Scan for the cell matching the given text and deliver its (X, Y) coordinate at center. 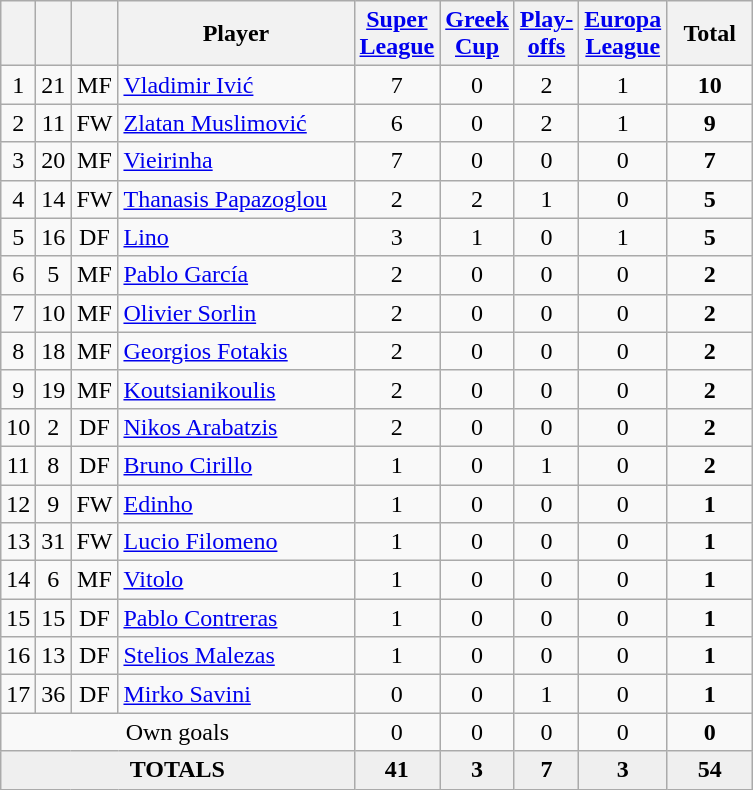
Thanasis Papazoglou (236, 199)
Player (236, 34)
Lino (236, 237)
Georgios Fotakis (236, 351)
19 (54, 389)
20 (54, 161)
31 (54, 542)
Lucio Filomeno (236, 542)
Mirko Savini (236, 694)
Edinho (236, 503)
17 (18, 694)
Super League (397, 34)
Vieirinha (236, 161)
TOTALS (178, 770)
Pablo Contreras (236, 618)
Play-offs (546, 34)
Zlatan Muslimović (236, 123)
12 (18, 503)
21 (54, 85)
54 (710, 770)
Stelios Malezas (236, 656)
Europa League (623, 34)
41 (397, 770)
Pablo García (236, 275)
Own goals (178, 732)
Nikos Arabatzis (236, 427)
4 (18, 199)
Olivier Sorlin (236, 313)
Greek Cup (478, 34)
Koutsianikoulis (236, 389)
Vitolo (236, 580)
36 (54, 694)
Vladimir Ivić (236, 85)
18 (54, 351)
Bruno Cirillo (236, 465)
Total (710, 34)
